For the text-containing cell, return its midpoint in (x, y) coordinate format. 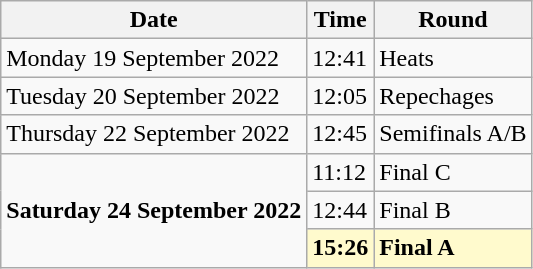
15:26 (340, 248)
Saturday 24 September 2022 (154, 210)
Heats (453, 58)
Semifinals A/B (453, 134)
12:05 (340, 96)
Final B (453, 210)
11:12 (340, 172)
Repechages (453, 96)
12:44 (340, 210)
12:45 (340, 134)
Tuesday 20 September 2022 (154, 96)
Time (340, 20)
12:41 (340, 58)
Final C (453, 172)
Thursday 22 September 2022 (154, 134)
Final A (453, 248)
Date (154, 20)
Round (453, 20)
Monday 19 September 2022 (154, 58)
